Provide the [X, Y] coordinate of the cell's center where the given text is located.  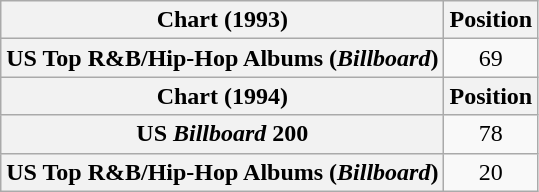
78 [491, 134]
Chart (1993) [222, 20]
20 [491, 172]
US Billboard 200 [222, 134]
Chart (1994) [222, 96]
69 [491, 58]
